From the cell containing the given text, extract its center point as [x, y] coordinate. 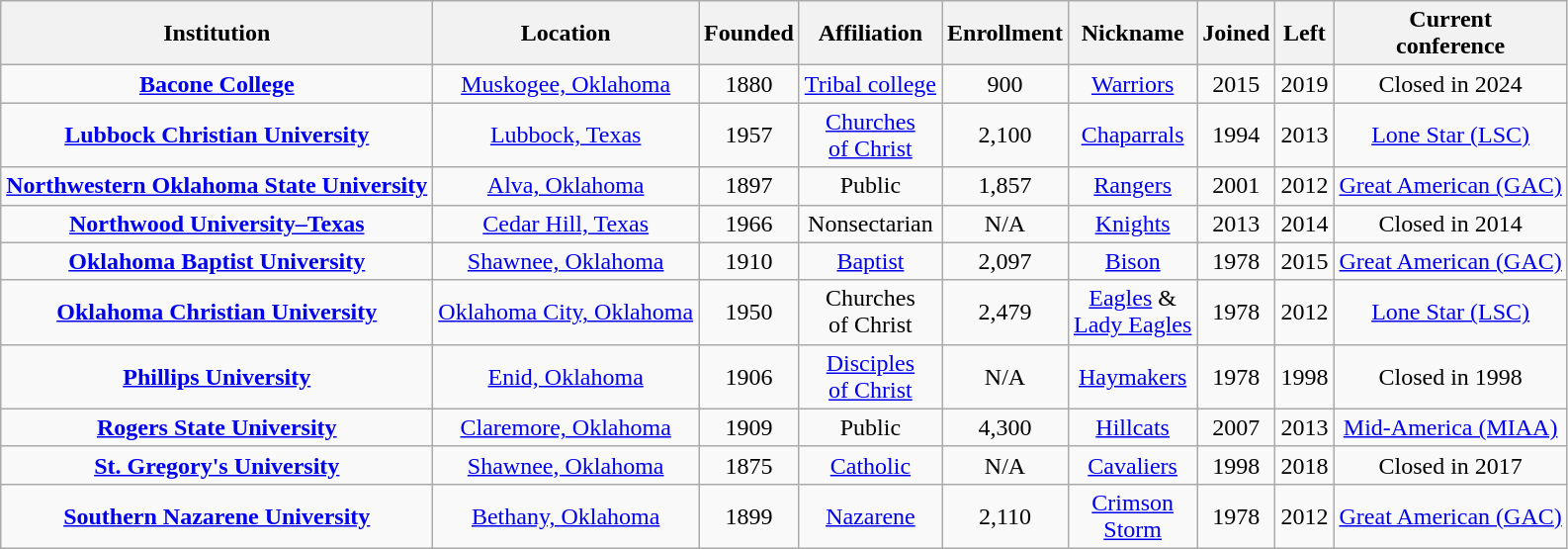
Joined [1236, 34]
Muskogee, Oklahoma [566, 84]
Left [1305, 34]
Founded [749, 34]
1910 [749, 261]
Oklahoma Christian University [218, 313]
Oklahoma City, Oklahoma [566, 313]
Knights [1132, 224]
CrimsonStorm [1132, 516]
Claremore, Oklahoma [566, 427]
Alva, Oklahoma [566, 186]
Disciplesof Christ [870, 376]
Nickname [1132, 34]
Hillcats [1132, 427]
Oklahoma Baptist University [218, 261]
1950 [749, 313]
Bison [1132, 261]
Southern Nazarene University [218, 516]
Bethany, Oklahoma [566, 516]
Nonsectarian [870, 224]
2019 [1305, 84]
Cavaliers [1132, 465]
Eagles &Lady Eagles [1132, 313]
2014 [1305, 224]
Cedar Hill, Texas [566, 224]
Nazarene [870, 516]
Warriors [1132, 84]
1899 [749, 516]
Northwestern Oklahoma State University [218, 186]
Currentconference [1450, 34]
Northwood University–Texas [218, 224]
1966 [749, 224]
Baptist [870, 261]
Closed in 2024 [1450, 84]
2,110 [1004, 516]
1897 [749, 186]
Chaparrals [1132, 135]
St. Gregory's University [218, 465]
2018 [1305, 465]
Enrollment [1004, 34]
Closed in 2017 [1450, 465]
1880 [749, 84]
900 [1004, 84]
2001 [1236, 186]
2007 [1236, 427]
Lubbock Christian University [218, 135]
Rangers [1132, 186]
Haymakers [1132, 376]
Affiliation [870, 34]
1994 [1236, 135]
Closed in 2014 [1450, 224]
Bacone College [218, 84]
2,097 [1004, 261]
Closed in 1998 [1450, 376]
1,857 [1004, 186]
Enid, Oklahoma [566, 376]
Catholic [870, 465]
Location [566, 34]
1875 [749, 465]
Institution [218, 34]
Tribal college [870, 84]
1906 [749, 376]
Rogers State University [218, 427]
Phillips University [218, 376]
Lubbock, Texas [566, 135]
4,300 [1004, 427]
2,100 [1004, 135]
Mid-America (MIAA) [1450, 427]
2,479 [1004, 313]
1957 [749, 135]
1909 [749, 427]
